Determine the [X, Y] coordinate at the center of the cell enclosing the given text.  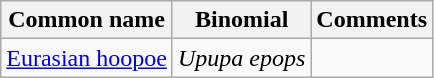
Upupa epops [241, 58]
Comments [372, 20]
Binomial [241, 20]
Eurasian hoopoe [87, 58]
Common name [87, 20]
